Detect which cell encompasses the target text, then output its (X, Y) center coordinate. 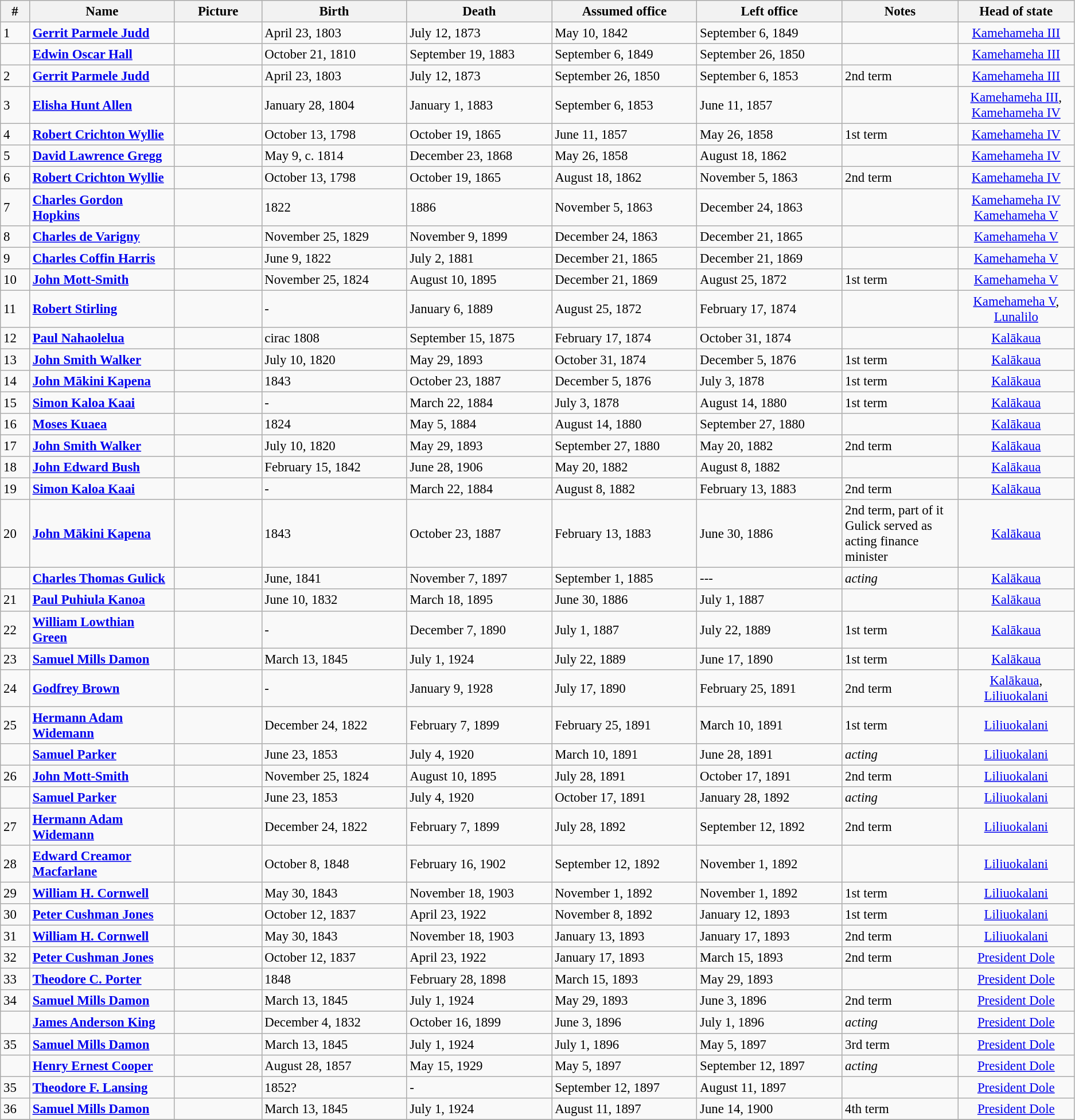
November 25, 1829 (334, 236)
March 18, 1895 (480, 600)
September 1, 1885 (624, 579)
1822 (334, 208)
4 (15, 135)
Kamehameha III, Kamehameha IV (1016, 106)
13 (15, 360)
24 (15, 688)
cirac 1808 (334, 338)
3 (15, 106)
Theodore F. Lansing (102, 1087)
Robert Stirling (102, 309)
June 17, 1890 (770, 659)
15 (15, 403)
Head of state (1016, 11)
--- (770, 579)
Assumed office (624, 11)
27 (15, 827)
33 (15, 979)
1848 (334, 979)
Paul Puhiula Kanoa (102, 600)
February 15, 1842 (334, 467)
16 (15, 424)
James Anderson King (102, 1023)
Moses Kuaea (102, 424)
26 (15, 776)
7 (15, 208)
12 (15, 338)
# (15, 11)
4th term (900, 1109)
28 (15, 864)
David Lawrence Gregg (102, 157)
1852? (334, 1087)
14 (15, 381)
Charles Gordon Hopkins (102, 208)
Left office (770, 11)
September 19, 1883 (480, 54)
October 21, 1810 (334, 54)
September 15, 1875 (480, 338)
Kalākaua, Liliuokalani (1016, 688)
30 (15, 915)
May 5, 1884 (480, 424)
June 10, 1832 (334, 600)
January 9, 1928 (480, 688)
July 2, 1881 (480, 258)
10 (15, 279)
November 7, 1897 (480, 579)
Kamehameha IVKamehameha V (1016, 208)
Death (480, 11)
January 6, 1889 (480, 309)
October 16, 1899 (480, 1023)
May 9, c. 1814 (334, 157)
January 1, 1883 (480, 106)
Godfrey Brown (102, 688)
Edwin Oscar Hall (102, 54)
Theodore C. Porter (102, 979)
1 (15, 33)
January 28, 1804 (334, 106)
32 (15, 958)
17 (15, 446)
January 13, 1893 (624, 936)
Charles de Varigny (102, 236)
December 7, 1890 (480, 630)
31 (15, 936)
November 8, 1892 (624, 915)
December 4, 1832 (334, 1023)
Elisha Hunt Allen (102, 106)
Charles Coffin Harris (102, 258)
25 (15, 725)
22 (15, 630)
Henry Ernest Cooper (102, 1066)
June 28, 1891 (770, 755)
21 (15, 600)
January 12, 1893 (770, 915)
July 28, 1891 (624, 776)
23 (15, 659)
8 (15, 236)
June 9, 1822 (334, 258)
Name (102, 11)
December 23, 1868 (480, 157)
2nd term, part of it Gulick served as acting finance minister (900, 533)
Kamehameha V, Lunalilo (1016, 309)
Edward Creamor Macfarlane (102, 864)
October 8, 1848 (334, 864)
Notes (900, 11)
February 16, 1902 (480, 864)
20 (15, 533)
June 14, 1900 (770, 1109)
3rd term (900, 1044)
Paul Nahaolelua (102, 338)
January 28, 1892 (770, 798)
July 28, 1892 (624, 827)
6 (15, 178)
9 (15, 258)
William Lowthian Green (102, 630)
19 (15, 489)
5 (15, 157)
1824 (334, 424)
June 28, 1906 (480, 467)
John Edward Bush (102, 467)
August 28, 1857 (334, 1066)
May 15, 1929 (480, 1066)
June, 1841 (334, 579)
18 (15, 467)
July 17, 1890 (624, 688)
Birth (334, 11)
34 (15, 1001)
Charles Thomas Gulick (102, 579)
11 (15, 309)
Picture (218, 11)
29 (15, 893)
November 9, 1899 (480, 236)
2 (15, 76)
February 28, 1898 (480, 979)
36 (15, 1109)
1886 (480, 208)
May 10, 1842 (624, 33)
